Find where the given text appears and provide that cell's center as (X, Y) coordinate. 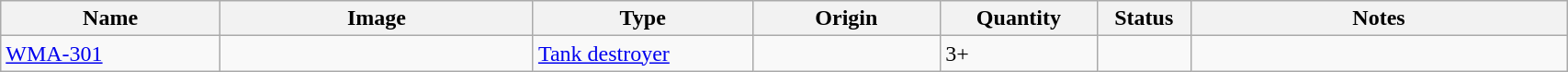
Name (110, 18)
Notes (1378, 18)
Tank destroyer (643, 54)
WMA-301 (110, 54)
Origin (847, 18)
3+ (1019, 54)
Type (643, 18)
Quantity (1019, 18)
Status (1144, 18)
Image (377, 18)
